Return the (X, Y) coordinate for the center point of the cell that contains the specified text.  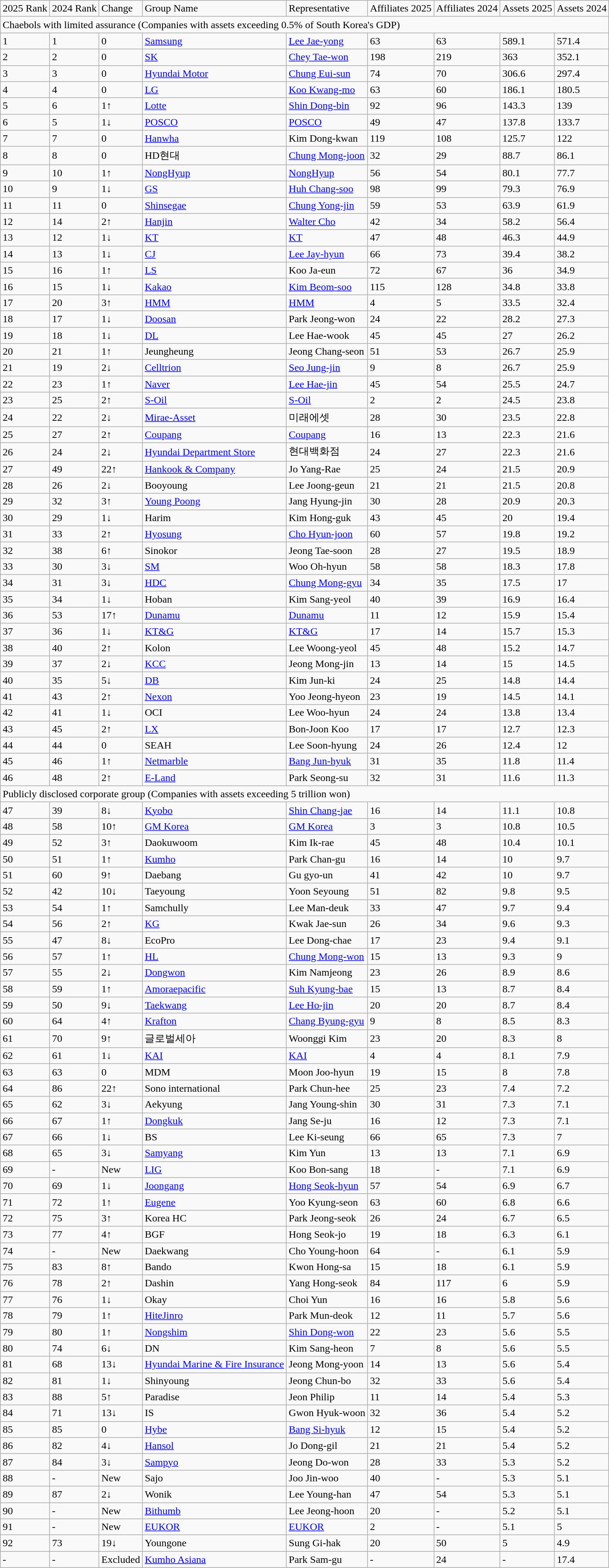
12.4 (527, 745)
Change (121, 9)
4↓ (121, 1446)
Group Name (215, 9)
12.3 (582, 729)
363 (527, 57)
Yoo Kyung-seon (327, 1202)
Bando (215, 1267)
KCC (215, 664)
Hyosung (215, 534)
10↓ (121, 892)
BGF (215, 1234)
32.4 (582, 303)
HD현대 (215, 155)
Koo Kwang-mo (327, 90)
Jeong Chang-seon (327, 352)
Sajo (215, 1478)
11.4 (582, 761)
15.2 (527, 648)
Kumho Asiana (215, 1559)
Lee Young-han (327, 1494)
96 (467, 106)
Assets 2025 (527, 9)
Harim (215, 518)
Lee Jeong-hoon (327, 1510)
Chung Mong-won (327, 956)
MDM (215, 1072)
28.2 (527, 319)
Dashin (215, 1283)
10.4 (527, 842)
Yoo Jeong-hyeon (327, 697)
KG (215, 924)
88.7 (527, 155)
Lee Hae-wook (327, 335)
Woonggi Kim (327, 1039)
BS (215, 1137)
352.1 (582, 57)
4.9 (582, 1543)
SM (215, 566)
6↑ (121, 550)
89 (25, 1494)
7.8 (582, 1072)
6.8 (527, 1202)
143.3 (527, 106)
Sampyo (215, 1462)
91 (25, 1527)
Lee Ho-jin (327, 1005)
46.3 (527, 238)
Kyobo (215, 810)
56.4 (582, 222)
11.8 (527, 761)
Naver (215, 384)
Jeungheung (215, 352)
Lee Man-deuk (327, 908)
Kim Beom-soo (327, 286)
CJ (215, 254)
Joongang (215, 1186)
Young Poong (215, 501)
Kim Jun-ki (327, 680)
Kwak Jae-sun (327, 924)
Booyoung (215, 485)
19.5 (527, 550)
8.1 (527, 1056)
Chung Yong-jin (327, 205)
Samyang (215, 1153)
77.7 (582, 173)
Choi Yun (327, 1300)
Kwon Hong-sa (327, 1267)
HDC (215, 583)
Lee Dong-chae (327, 940)
Kim Dong-kwan (327, 138)
27.3 (582, 319)
297.4 (582, 73)
Huh Chang-soo (327, 189)
Youngone (215, 1543)
Bithumb (215, 1510)
219 (467, 57)
589.1 (527, 41)
Paradise (215, 1397)
Hyundai Motor (215, 73)
25.5 (527, 384)
9↓ (121, 1005)
Publicly disclosed corporate group (Companies with assets exceeding 5 trillion won) (304, 794)
180.5 (582, 90)
6.6 (582, 1202)
Sono international (215, 1088)
Hanjin (215, 222)
Park Sam-gu (327, 1559)
18.9 (582, 550)
5.8 (527, 1300)
13.4 (582, 713)
Samsung (215, 41)
Amoraepacific (215, 989)
9.5 (582, 892)
18.3 (527, 566)
Netmarble (215, 761)
Eugene (215, 1202)
7.9 (582, 1056)
Daebang (215, 875)
Woo Oh-hyun (327, 566)
14.1 (582, 697)
Suh Kyung-bae (327, 989)
17.4 (582, 1559)
Shin Chang-jae (327, 810)
22.8 (582, 417)
23.8 (582, 400)
133.7 (582, 122)
61.9 (582, 205)
Kim Hong-guk (327, 518)
Korea HC (215, 1218)
16.4 (582, 599)
GS (215, 189)
571.4 (582, 41)
24.5 (527, 400)
Representative (327, 9)
Jeon Philip (327, 1397)
Sinokor (215, 550)
23.5 (527, 417)
Okay (215, 1300)
Chang Byung-gyu (327, 1021)
2025 Rank (25, 9)
Park Jeong-won (327, 319)
5↓ (121, 680)
86.1 (582, 155)
Bang Si-hyuk (327, 1429)
14.8 (527, 680)
Shinyoung (215, 1381)
Gu gyo-un (327, 875)
Jo Yang-Rae (327, 469)
Taekwang (215, 1005)
115 (401, 286)
6↓ (121, 1348)
137.8 (527, 122)
19.8 (527, 534)
Daokuwoom (215, 842)
Hankook & Company (215, 469)
8.5 (527, 1021)
9.6 (527, 924)
Seo Jung-jin (327, 368)
Hong Seok-jo (327, 1234)
125.7 (527, 138)
198 (401, 57)
Yang Hong-seok (327, 1283)
12.7 (527, 729)
99 (467, 189)
33.8 (582, 286)
10.1 (582, 842)
현대백화점 (327, 452)
Kumho (215, 859)
Affiliates 2025 (401, 9)
Lee Woo-hyun (327, 713)
Hansol (215, 1446)
Hanwha (215, 138)
Park Chun-hee (327, 1088)
24.7 (582, 384)
20.3 (582, 501)
80.1 (527, 173)
11.3 (582, 778)
Doosan (215, 319)
17.8 (582, 566)
16.9 (527, 599)
Jeong Mong-yoon (327, 1364)
Kim Sang-yeol (327, 599)
OCI (215, 713)
Jeong Mong-jin (327, 664)
Excluded (121, 1559)
LX (215, 729)
Lee Soon-hyung (327, 745)
Park Chan-gu (327, 859)
117 (467, 1283)
Cho Hyun-joon (327, 534)
Wonik (215, 1494)
Jeong Do-won (327, 1462)
Lee Ki-seung (327, 1137)
Koo Ja-eun (327, 270)
26.2 (582, 335)
Kim Ik-rae (327, 842)
Gwon Hyuk-woon (327, 1413)
Chey Tae-won (327, 57)
Koo Bon-sang (327, 1169)
Lotte (215, 106)
8.6 (582, 973)
Cho Young-hoon (327, 1251)
90 (25, 1510)
6.3 (527, 1234)
Chung Eui-sun (327, 73)
Krafton (215, 1021)
7.4 (527, 1088)
13.8 (527, 713)
Daekwang (215, 1251)
글로벌세아 (215, 1039)
Hyundai Department Store (215, 452)
Assets 2024 (582, 9)
Kakao (215, 286)
Bon-Joon Koo (327, 729)
Park Jeong-seok (327, 1218)
Nongshim (215, 1332)
E-Land (215, 778)
20.8 (582, 485)
Lee Jae-yong (327, 41)
Aekyung (215, 1105)
Chung Mong-gyu (327, 583)
33.5 (527, 303)
14.4 (582, 680)
Affiliates 2024 (467, 9)
5↑ (121, 1397)
Jang Se-ju (327, 1121)
Jang Young-shin (327, 1105)
186.1 (527, 90)
Hoban (215, 599)
SK (215, 57)
미래에셋 (327, 417)
11.1 (527, 810)
38.2 (582, 254)
19.4 (582, 518)
Kim Sang-heon (327, 1348)
HL (215, 956)
Nexon (215, 697)
98 (401, 189)
Hybe (215, 1429)
Joo Jin-woo (327, 1478)
Lee Joong-geun (327, 485)
Dongwon (215, 973)
Lee Woong-yeol (327, 648)
Samchully (215, 908)
Shinsegae (215, 205)
14.7 (582, 648)
15.9 (527, 615)
Mirae-Asset (215, 417)
44.9 (582, 238)
39.4 (527, 254)
17↑ (121, 615)
122 (582, 138)
Jang Hyung-jin (327, 501)
Moon Joo-hyun (327, 1072)
19↓ (121, 1543)
DN (215, 1348)
Dongkuk (215, 1121)
DB (215, 680)
LIG (215, 1169)
Yoon Seyoung (327, 892)
Chaebols with limited assurance (Companies with assets exceeding 0.5% of South Korea's GDP) (304, 25)
128 (467, 286)
Sung Gi-hak (327, 1543)
8.9 (527, 973)
LG (215, 90)
Lee Jay-hyun (327, 254)
HiteJinro (215, 1316)
119 (401, 138)
15.3 (582, 632)
9.8 (527, 892)
Celltrion (215, 368)
5.7 (527, 1316)
8↑ (121, 1267)
Hong Seok-hyun (327, 1186)
11.6 (527, 778)
Shin Dong-bin (327, 106)
58.2 (527, 222)
IS (215, 1413)
76.9 (582, 189)
Chung Mong-joon (327, 155)
34.8 (527, 286)
306.6 (527, 73)
Park Mun-deok (327, 1316)
Jeong Chun-bo (327, 1381)
Shin Dong-won (327, 1332)
Jo Dong-gil (327, 1446)
LS (215, 270)
EcoPro (215, 940)
9.1 (582, 940)
Jeong Tae-soon (327, 550)
2024 Rank (74, 9)
17.5 (527, 583)
SEAH (215, 745)
10↑ (121, 826)
Kolon (215, 648)
DL (215, 335)
108 (467, 138)
7.2 (582, 1088)
10.5 (582, 826)
Hyundai Marine & Fire Insurance (215, 1364)
6.5 (582, 1218)
Lee Hae-jin (327, 384)
Walter Cho (327, 222)
Kim Namjeong (327, 973)
Bang Jun-hyuk (327, 761)
139 (582, 106)
Park Seong-su (327, 778)
34.9 (582, 270)
15.7 (527, 632)
15.4 (582, 615)
79.3 (527, 189)
63.9 (527, 205)
Kim Yun (327, 1153)
19.2 (582, 534)
Taeyoung (215, 892)
